Search for the cell housing the specified text and yield its (x, y) center coordinate. 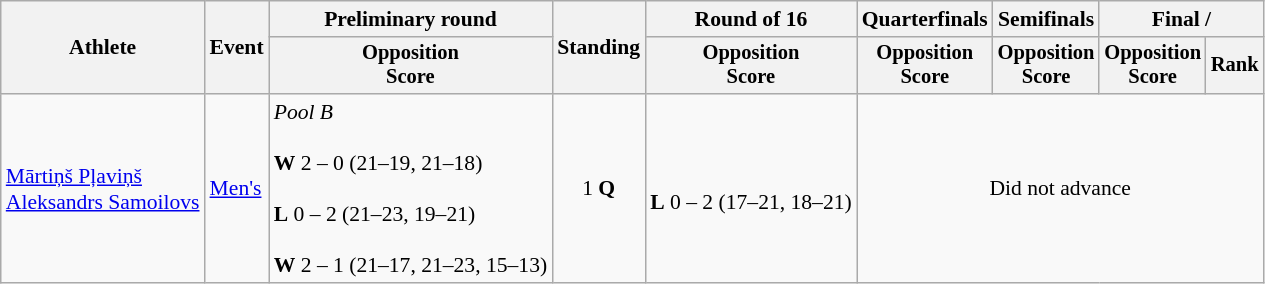
Preliminary round (411, 19)
Final / (1181, 19)
Men's (237, 188)
L 0 – 2 (17–21, 18–21) (751, 188)
Quarterfinals (925, 19)
Did not advance (1060, 188)
Pool BW 2 – 0 (21–19, 21–18)L 0 – 2 (21–23, 19–21)W 2 – 1 (21–17, 21–23, 15–13) (411, 188)
Mārtiņš PļaviņšAleksandrs Samoilovs (103, 188)
Athlete (103, 48)
Semifinals (1046, 19)
Standing (598, 48)
Round of 16 (751, 19)
Event (237, 48)
1 Q (598, 188)
Rank (1235, 66)
